Search for the cell housing the specified text and yield its (x, y) center coordinate. 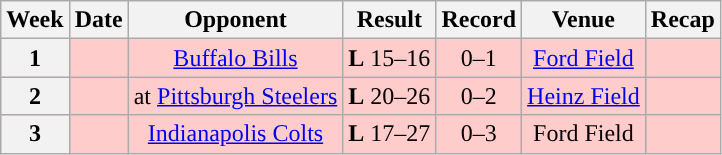
L 20–26 (390, 96)
0–1 (479, 58)
Week (35, 20)
Date (98, 20)
0–2 (479, 96)
Venue (584, 20)
Buffalo Bills (236, 58)
1 (35, 58)
Heinz Field (584, 96)
Result (390, 20)
L 15–16 (390, 58)
L 17–27 (390, 134)
at Pittsburgh Steelers (236, 96)
Record (479, 20)
3 (35, 134)
0–3 (479, 134)
Opponent (236, 20)
Indianapolis Colts (236, 134)
Recap (682, 20)
2 (35, 96)
